Identify which cell holds the provided text, then report its [X, Y] central coordinate. 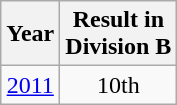
2011 [30, 85]
10th [118, 85]
Result inDivision B [118, 34]
Year [30, 34]
